From the cell containing the given text, extract its center point as (X, Y) coordinate. 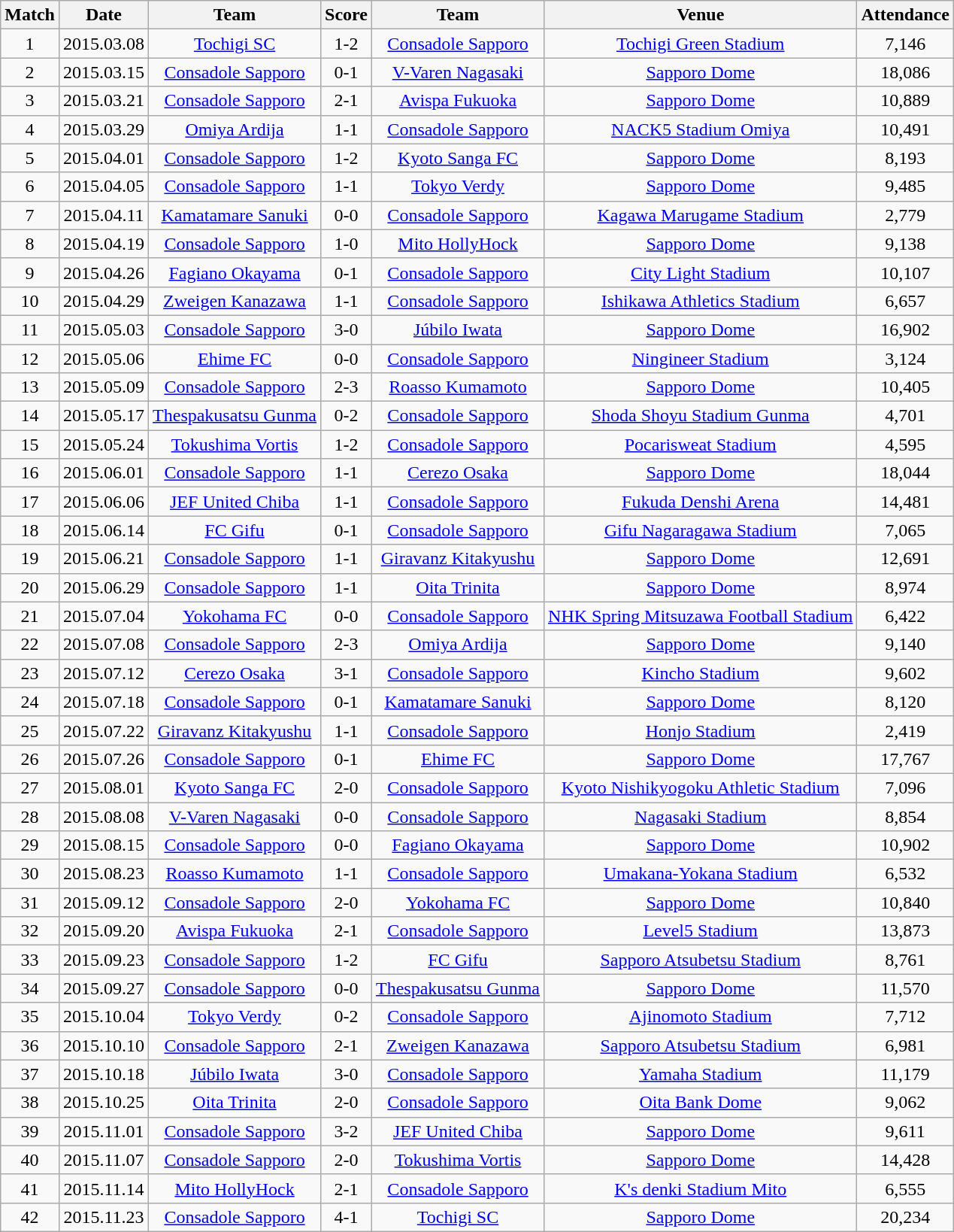
9,138 (905, 244)
2015.06.21 (104, 559)
4 (30, 129)
6,532 (905, 874)
9,485 (905, 187)
Match (30, 15)
3,124 (905, 359)
7,096 (905, 787)
18,044 (905, 473)
12 (30, 359)
18 (30, 530)
2015.03.15 (104, 72)
Yamaha Stadium (701, 1074)
8,193 (905, 158)
31 (30, 903)
2015.08.15 (104, 845)
2015.05.09 (104, 387)
13 (30, 387)
City Light Stadium (701, 272)
4-1 (347, 1217)
2015.04.01 (104, 158)
2015.08.08 (104, 816)
2015.05.24 (104, 445)
21 (30, 616)
Shoda Shoyu Stadium Gunma (701, 416)
7,065 (905, 530)
19 (30, 559)
2015.05.17 (104, 416)
2,779 (905, 215)
Oita Bank Dome (701, 1103)
23 (30, 673)
1 (30, 44)
2015.04.05 (104, 187)
18,086 (905, 72)
2015.03.21 (104, 101)
42 (30, 1217)
2015.10.18 (104, 1074)
2015.05.06 (104, 359)
14,481 (905, 502)
13,873 (905, 931)
11,570 (905, 988)
14,428 (905, 1160)
K's denki Stadium Mito (701, 1188)
10,405 (905, 387)
2015.04.11 (104, 215)
26 (30, 759)
10,889 (905, 101)
29 (30, 845)
Venue (701, 15)
Gifu Nagaragawa Stadium (701, 530)
6 (30, 187)
8,974 (905, 587)
2015.07.22 (104, 730)
2015.03.29 (104, 129)
2 (30, 72)
Ishikawa Athletics Stadium (701, 301)
8 (30, 244)
2015.10.10 (104, 1045)
6,422 (905, 616)
Ajinomoto Stadium (701, 1017)
2015.03.08 (104, 44)
Kyoto Nishikyogoku Athletic Stadium (701, 787)
3 (30, 101)
34 (30, 988)
9,602 (905, 673)
10 (30, 301)
10,491 (905, 129)
6,555 (905, 1188)
2015.09.12 (104, 903)
20 (30, 587)
32 (30, 931)
2015.06.06 (104, 502)
3-1 (347, 673)
28 (30, 816)
Level5 Stadium (701, 931)
2015.09.23 (104, 960)
6,981 (905, 1045)
27 (30, 787)
37 (30, 1074)
2015.08.23 (104, 874)
Tochigi Green Stadium (701, 44)
2015.04.29 (104, 301)
2015.07.12 (104, 673)
NACK5 Stadium Omiya (701, 129)
2015.11.01 (104, 1131)
2015.09.27 (104, 988)
2015.06.29 (104, 587)
NHK Spring Mitsuzawa Football Stadium (701, 616)
3-2 (347, 1131)
15 (30, 445)
2015.07.08 (104, 645)
17 (30, 502)
10,840 (905, 903)
2015.07.18 (104, 702)
10,902 (905, 845)
Ningineer Stadium (701, 359)
1-0 (347, 244)
2015.06.01 (104, 473)
Umakana-Yokana Stadium (701, 874)
10,107 (905, 272)
25 (30, 730)
2,419 (905, 730)
38 (30, 1103)
7 (30, 215)
8,854 (905, 816)
2015.04.26 (104, 272)
2015.07.04 (104, 616)
2015.06.14 (104, 530)
2015.11.14 (104, 1188)
30 (30, 874)
6,657 (905, 301)
Date (104, 15)
9,611 (905, 1131)
9 (30, 272)
2015.11.23 (104, 1217)
2015.08.01 (104, 787)
Attendance (905, 15)
8,761 (905, 960)
5 (30, 158)
8,120 (905, 702)
Fukuda Denshi Arena (701, 502)
11,179 (905, 1074)
41 (30, 1188)
22 (30, 645)
2015.09.20 (104, 931)
12,691 (905, 559)
40 (30, 1160)
2015.10.04 (104, 1017)
33 (30, 960)
Honjo Stadium (701, 730)
16,902 (905, 329)
7,146 (905, 44)
Score (347, 15)
39 (30, 1131)
24 (30, 702)
Nagasaki Stadium (701, 816)
35 (30, 1017)
14 (30, 416)
2015.04.19 (104, 244)
9,062 (905, 1103)
4,701 (905, 416)
2015.05.03 (104, 329)
2015.07.26 (104, 759)
Kincho Stadium (701, 673)
Pocarisweat Stadium (701, 445)
2015.10.25 (104, 1103)
36 (30, 1045)
7,712 (905, 1017)
Kagawa Marugame Stadium (701, 215)
9,140 (905, 645)
4,595 (905, 445)
17,767 (905, 759)
16 (30, 473)
20,234 (905, 1217)
2015.11.07 (104, 1160)
11 (30, 329)
